For the text-containing cell, return its midpoint in [X, Y] coordinate format. 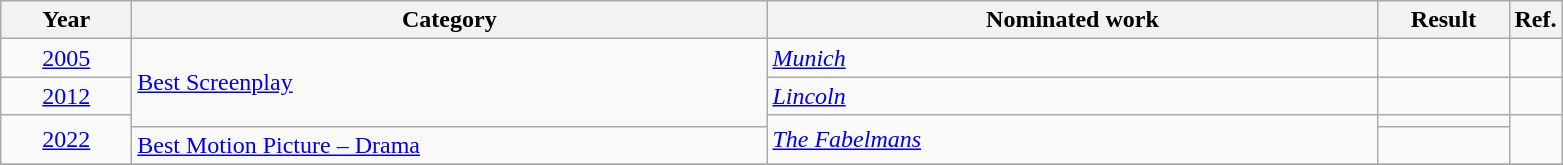
Best Screenplay [450, 82]
Munich [1072, 58]
Lincoln [1072, 96]
Year [66, 20]
Ref. [1536, 20]
Nominated work [1072, 20]
The Fabelmans [1072, 140]
Result [1444, 20]
2012 [66, 96]
Best Motion Picture – Drama [450, 145]
2022 [66, 140]
2005 [66, 58]
Category [450, 20]
